Determine the [x, y] coordinate at the center of the cell enclosing the given text.  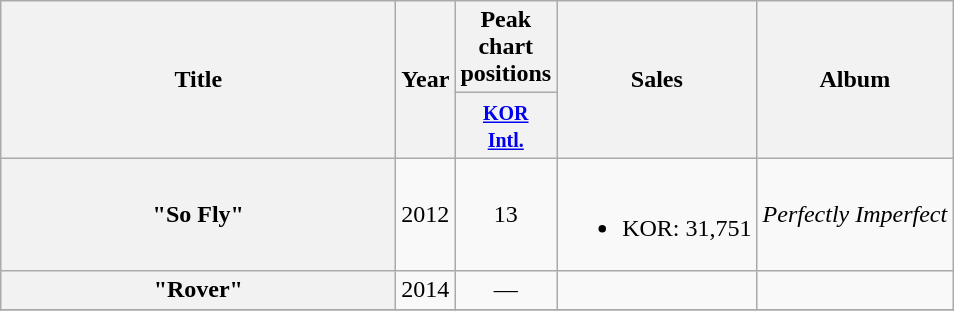
Album [855, 80]
Perfectly Imperfect [855, 214]
Title [198, 80]
KOR: 31,751 [657, 214]
2014 [426, 290]
Sales [657, 80]
Peak chart positions [506, 47]
Year [426, 80]
13 [506, 214]
"So Fly" [198, 214]
KORIntl. [506, 126]
2012 [426, 214]
"Rover" [198, 290]
— [506, 290]
